Search for the cell housing the specified text and yield its (x, y) center coordinate. 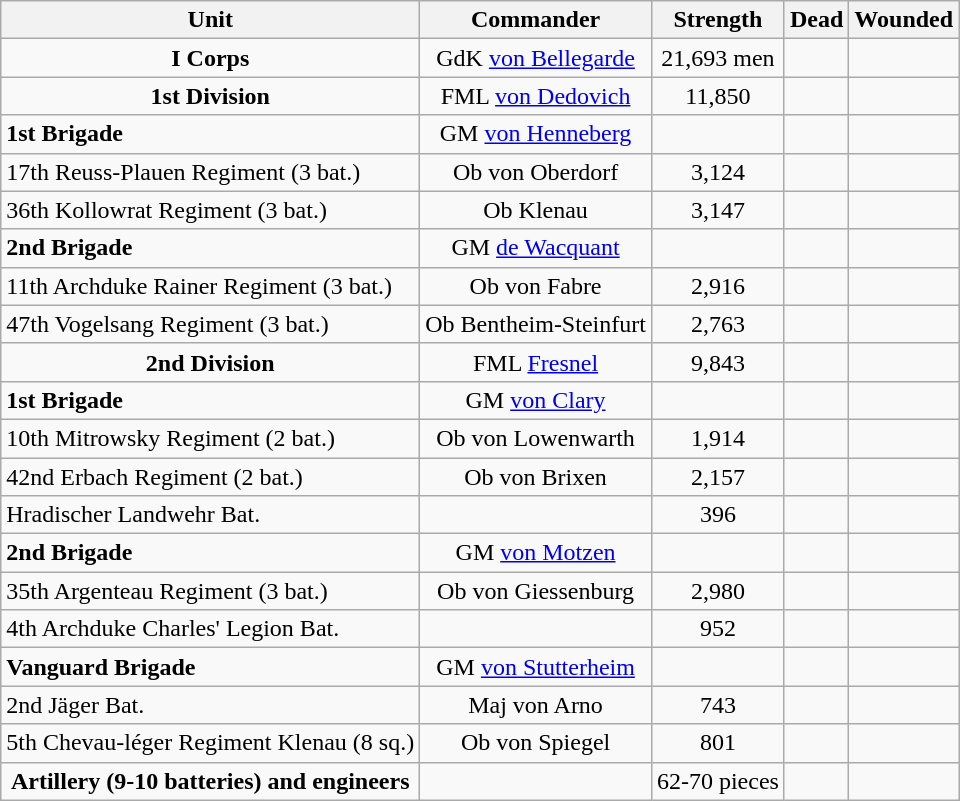
Unit (210, 20)
I Corps (210, 58)
Ob von Spiegel (536, 743)
Ob von Giessenburg (536, 591)
2,916 (718, 286)
FML von Dedovich (536, 96)
11,850 (718, 96)
Ob von Brixen (536, 477)
3,147 (718, 210)
Strength (718, 20)
17th Reuss-Plauen Regiment (3 bat.) (210, 172)
2,763 (718, 324)
GM von Clary (536, 400)
2nd Division (210, 362)
21,693 men (718, 58)
FML Fresnel (536, 362)
Artillery (9-10 batteries) and engineers (210, 781)
Ob von Fabre (536, 286)
952 (718, 629)
GdK von Bellegarde (536, 58)
Ob von Lowenwarth (536, 438)
5th Chevau-léger Regiment Klenau (8 sq.) (210, 743)
Ob Bentheim-Steinfurt (536, 324)
42nd Erbach Regiment (2 bat.) (210, 477)
Dead (816, 20)
11th Archduke Rainer Regiment (3 bat.) (210, 286)
GM von Henneberg (536, 134)
Hradischer Landwehr Bat. (210, 515)
801 (718, 743)
9,843 (718, 362)
GM von Motzen (536, 553)
Ob von Oberdorf (536, 172)
396 (718, 515)
2,980 (718, 591)
1st Division (210, 96)
GM von Stutterheim (536, 667)
10th Mitrowsky Regiment (2 bat.) (210, 438)
Maj von Arno (536, 705)
Wounded (904, 20)
3,124 (718, 172)
2,157 (718, 477)
35th Argenteau Regiment (3 bat.) (210, 591)
743 (718, 705)
Vanguard Brigade (210, 667)
Commander (536, 20)
2nd Jäger Bat. (210, 705)
36th Kollowrat Regiment (3 bat.) (210, 210)
Ob Klenau (536, 210)
GM de Wacquant (536, 248)
4th Archduke Charles' Legion Bat. (210, 629)
47th Vogelsang Regiment (3 bat.) (210, 324)
62-70 pieces (718, 781)
1,914 (718, 438)
